Locate the cell with the specified text and output its [x, y] center coordinate. 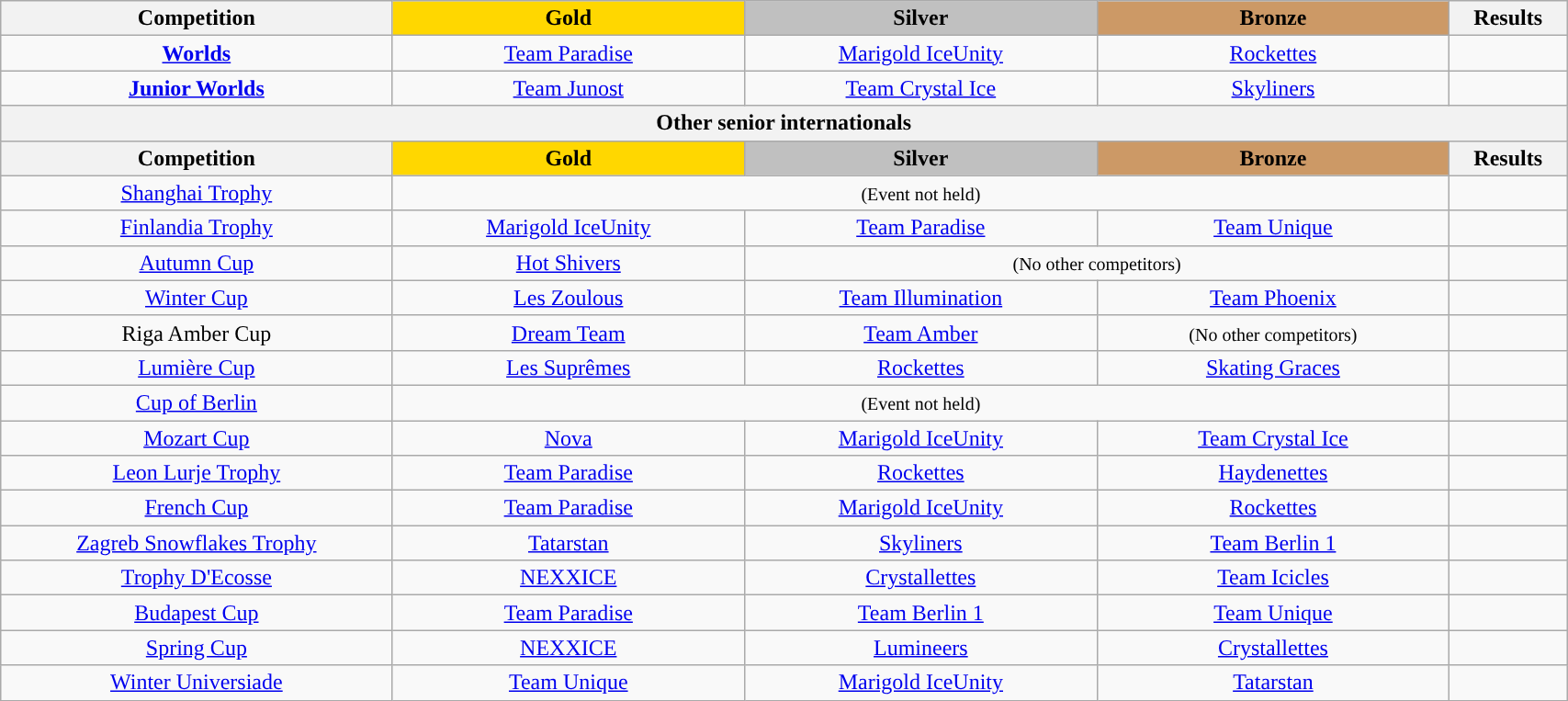
Team Amber [921, 333]
Junior Worlds [197, 88]
Budapest Cup [197, 613]
Spring Cup [197, 648]
Team Phoenix [1273, 298]
Dream Team [569, 333]
Hot Shivers [569, 263]
French Cup [197, 508]
Zagreb Snowflakes Trophy [197, 543]
Haydenettes [1273, 473]
Cup of Berlin [197, 402]
Team Junost [569, 88]
Winter Cup [197, 298]
Les Suprêmes [569, 367]
Trophy D'Ecosse [197, 578]
Lumineers [921, 648]
Shanghai Trophy [197, 193]
Leon Lurje Trophy [197, 473]
Mozart Cup [197, 438]
Lumière Cup [197, 367]
Riga Amber Cup [197, 333]
Finlandia Trophy [197, 228]
Team Icicles [1273, 578]
Worlds [197, 53]
Autumn Cup [197, 263]
Skating Graces [1273, 367]
Nova [569, 438]
Other senior internationals [784, 123]
Winter Universiade [197, 683]
Les Zoulous [569, 298]
Team Illumination [921, 298]
